Search for the cell housing the specified text and yield its (x, y) center coordinate. 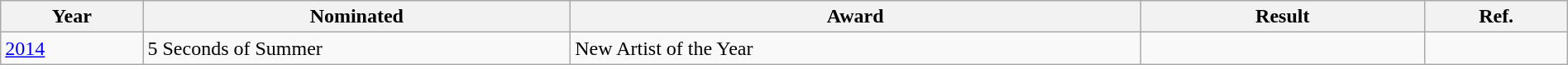
Nominated (357, 17)
Result (1283, 17)
Award (855, 17)
New Artist of the Year (855, 48)
2014 (72, 48)
Ref. (1496, 17)
5 Seconds of Summer (357, 48)
Year (72, 17)
